Detect which cell encompasses the target text, then output its (x, y) center coordinate. 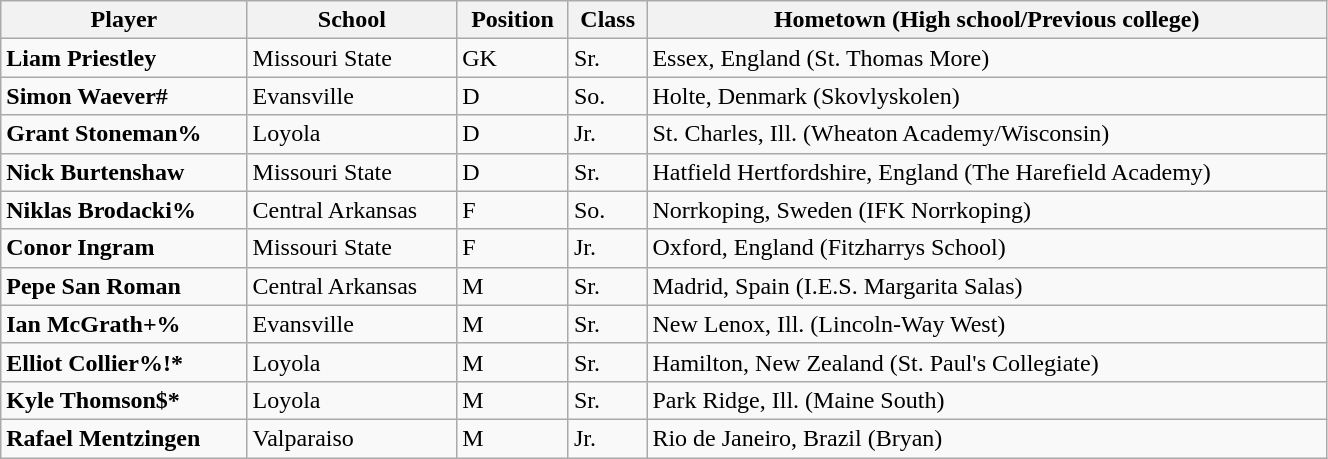
Ian McGrath+% (124, 324)
Hamilton, New Zealand (St. Paul's Collegiate) (987, 362)
Hatfield Hertfordshire, England (The Harefield Academy) (987, 172)
Niklas Brodacki% (124, 210)
Norrkoping, Sweden (IFK Norrkoping) (987, 210)
Elliot Collier%!* (124, 362)
School (352, 20)
New Lenox, Ill. (Lincoln-Way West) (987, 324)
St. Charles, Ill. (Wheaton Academy/Wisconsin) (987, 134)
GK (513, 58)
Park Ridge, Ill. (Maine South) (987, 400)
Liam Priestley (124, 58)
Valparaiso (352, 438)
Player (124, 20)
Holte, Denmark (Skovlyskolen) (987, 96)
Rafael Mentzingen (124, 438)
Madrid, Spain (I.E.S. Margarita Salas) (987, 286)
Hometown (High school/Previous college) (987, 20)
Essex, England (St. Thomas More) (987, 58)
Kyle Thomson$* (124, 400)
Grant Stoneman% (124, 134)
Pepe San Roman (124, 286)
Class (607, 20)
Conor Ingram (124, 248)
Nick Burtenshaw (124, 172)
Oxford, England (Fitzharrys School) (987, 248)
Position (513, 20)
Rio de Janeiro, Brazil (Bryan) (987, 438)
Simon Waever# (124, 96)
